Locate the cell with the specified text and output its [X, Y] center coordinate. 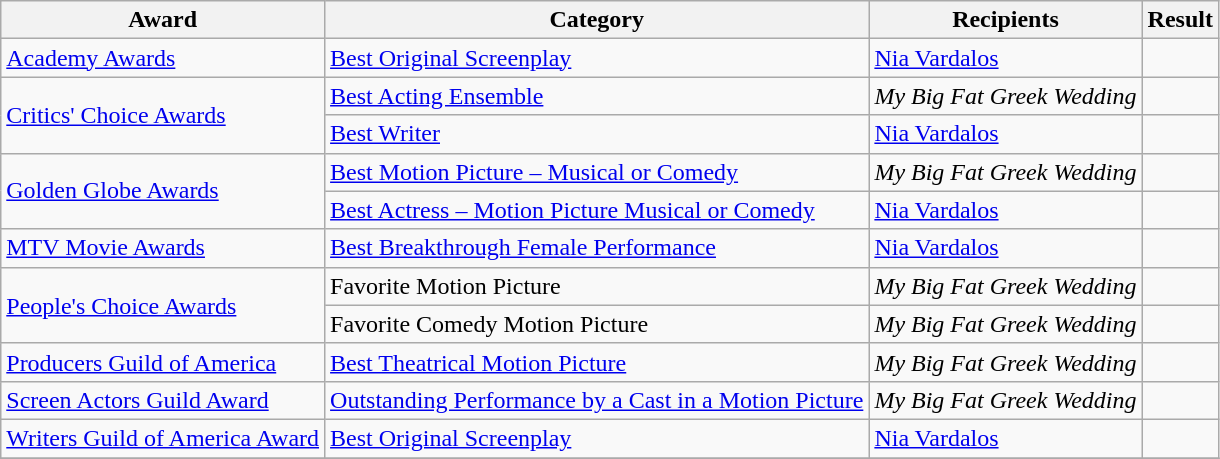
Category [597, 20]
Favorite Comedy Motion Picture [597, 324]
Best Acting Ensemble [597, 96]
MTV Movie Awards [163, 248]
Screen Actors Guild Award [163, 400]
Best Writer [597, 134]
Award [163, 20]
Best Breakthrough Female Performance [597, 248]
Academy Awards [163, 58]
Golden Globe Awards [163, 191]
Producers Guild of America [163, 362]
Best Actress – Motion Picture Musical or Comedy [597, 210]
Favorite Motion Picture [597, 286]
Outstanding Performance by a Cast in a Motion Picture [597, 400]
Writers Guild of America Award [163, 438]
Result [1180, 20]
Best Motion Picture – Musical or Comedy [597, 172]
Critics' Choice Awards [163, 115]
Best Theatrical Motion Picture [597, 362]
People's Choice Awards [163, 305]
Recipients [1006, 20]
